Capture the cell that displays the provided text and extract its [x, y] central coordinate. 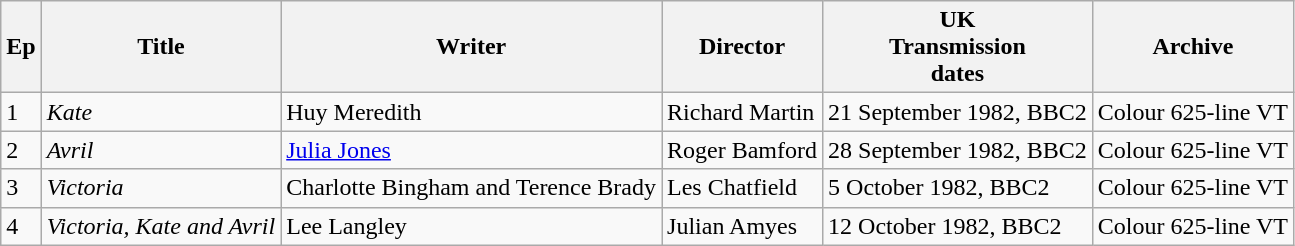
Kate [161, 112]
1 [21, 112]
Director [742, 47]
Charlotte Bingham and Terence Brady [472, 188]
5 October 1982, BBC2 [958, 188]
Les Chatfield [742, 188]
12 October 1982, BBC2 [958, 226]
Richard Martin [742, 112]
UKTransmissiondates [958, 47]
Julia Jones [472, 150]
21 September 1982, BBC2 [958, 112]
Avril [161, 150]
Ep [21, 47]
Julian Amyes [742, 226]
Title [161, 47]
Huy Meredith [472, 112]
3 [21, 188]
4 [21, 226]
Victoria, Kate and Avril [161, 226]
Victoria [161, 188]
2 [21, 150]
Archive [1192, 47]
Lee Langley [472, 226]
28 September 1982, BBC2 [958, 150]
Writer [472, 47]
Roger Bamford [742, 150]
